Find where the given text appears and provide that cell's center as (x, y) coordinate. 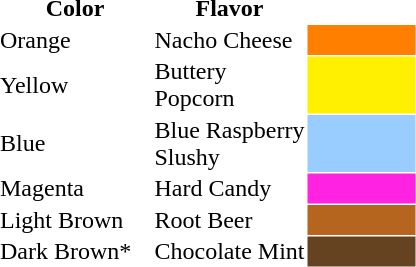
Hard Candy (230, 189)
Nacho Cheese (230, 40)
Chocolate Mint (230, 251)
Buttery Popcorn (230, 84)
Root Beer (230, 220)
Blue Raspberry Slushy (230, 144)
